Determine the [x, y] coordinate at the center of the cell enclosing the given text.  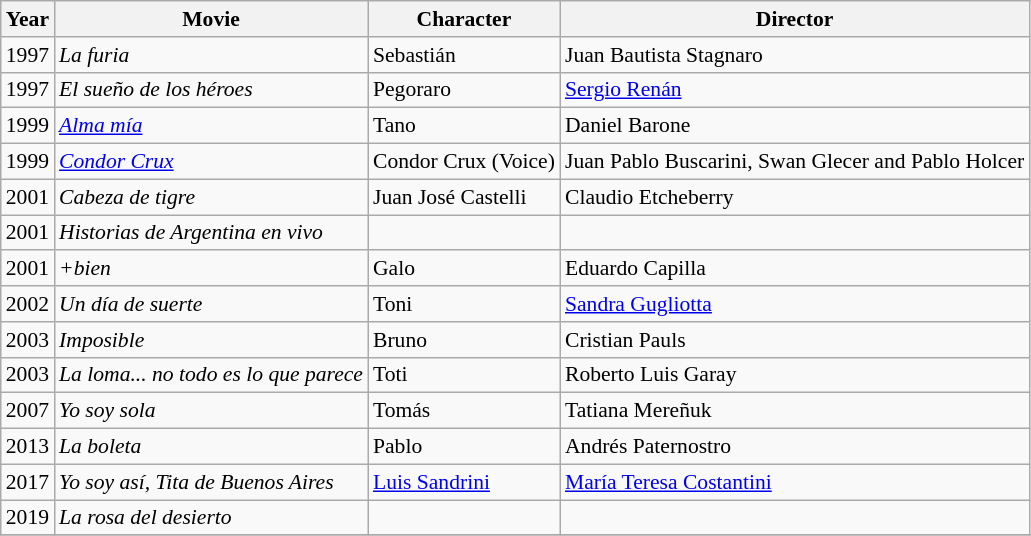
La loma... no todo es lo que parece [211, 375]
Year [28, 19]
Sandra Gugliotta [794, 304]
Eduardo Capilla [794, 269]
Condor Crux [211, 162]
Roberto Luis Garay [794, 375]
Sebastián [464, 55]
La rosa del desierto [211, 518]
2013 [28, 447]
Movie [211, 19]
Yo soy sola [211, 411]
Tano [464, 126]
Luis Sandrini [464, 482]
Toni [464, 304]
Sergio Renán [794, 90]
Pegoraro [464, 90]
Director [794, 19]
2007 [28, 411]
Bruno [464, 340]
Galo [464, 269]
Tomás [464, 411]
Toti [464, 375]
2002 [28, 304]
La furia [211, 55]
Claudio Etcheberry [794, 197]
Alma mía [211, 126]
Juan José Castelli [464, 197]
2017 [28, 482]
Condor Crux (Voice) [464, 162]
Tatiana Mereñuk [794, 411]
Yo soy así, Tita de Buenos Aires [211, 482]
María Teresa Costantini [794, 482]
Juan Bautista Stagnaro [794, 55]
Cristian Pauls [794, 340]
2019 [28, 518]
Daniel Barone [794, 126]
Imposible [211, 340]
Historias de Argentina en vivo [211, 233]
Character [464, 19]
Juan Pablo Buscarini, Swan Glecer and Pablo Holcer [794, 162]
La boleta [211, 447]
+bien [211, 269]
Pablo [464, 447]
Un día de suerte [211, 304]
Cabeza de tigre [211, 197]
Andrés Paternostro [794, 447]
El sueño de los héroes [211, 90]
